Determine the [x, y] coordinate at the center of the cell enclosing the given text.  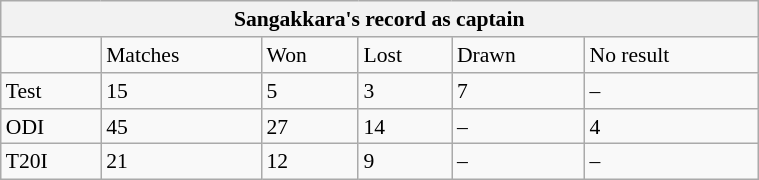
ODI [51, 126]
45 [181, 126]
4 [672, 126]
15 [181, 91]
27 [310, 126]
9 [404, 162]
7 [518, 91]
5 [310, 91]
Test [51, 91]
No result [672, 55]
3 [404, 91]
Matches [181, 55]
12 [310, 162]
Lost [404, 55]
Drawn [518, 55]
21 [181, 162]
T20I [51, 162]
14 [404, 126]
Won [310, 55]
Sangakkara's record as captain [380, 19]
